Capture the cell that displays the provided text and extract its [X, Y] central coordinate. 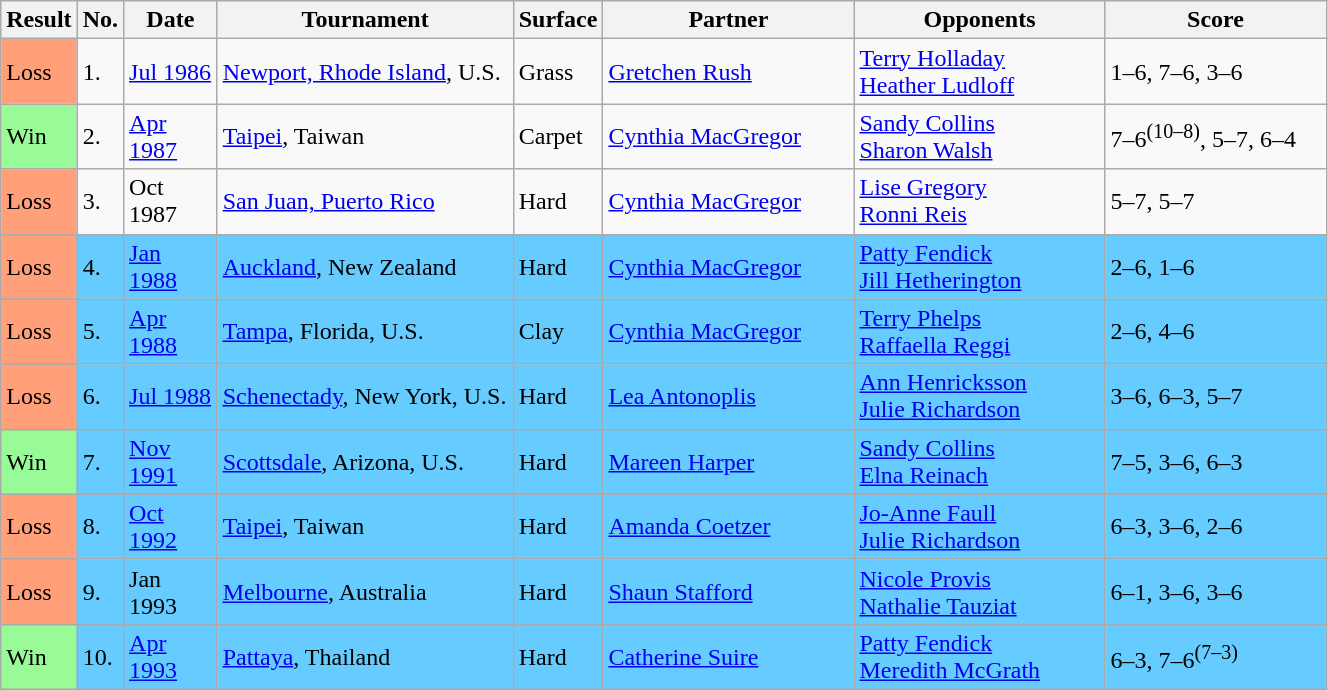
Jan 1993 [171, 592]
Jan 1988 [171, 266]
Clay [558, 332]
Nov 1991 [171, 462]
Shaun Stafford [728, 592]
8. [100, 526]
Patty Fendick Meredith McGrath [980, 656]
Opponents [980, 20]
Gretchen Rush [728, 72]
Terry Holladay Heather Ludloff [980, 72]
2. [100, 136]
Pattaya, Thailand [365, 656]
Grass [558, 72]
Result [39, 20]
Ann Henricksson Julie Richardson [980, 396]
5–7, 5–7 [1216, 202]
Jul 1986 [171, 72]
2–6, 1–6 [1216, 266]
9. [100, 592]
Partner [728, 20]
6–1, 3–6, 3–6 [1216, 592]
5. [100, 332]
No. [100, 20]
Catherine Suire [728, 656]
7–6(10–8), 5–7, 6–4 [1216, 136]
Score [1216, 20]
Oct 1987 [171, 202]
10. [100, 656]
Lise Gregory Ronni Reis [980, 202]
Date [171, 20]
Lea Antonoplis [728, 396]
1. [100, 72]
Patty Fendick Jill Hetherington [980, 266]
Jo-Anne Faull Julie Richardson [980, 526]
1–6, 7–6, 3–6 [1216, 72]
Tampa, Florida, U.S. [365, 332]
6–3, 7–6(7–3) [1216, 656]
Amanda Coetzer [728, 526]
Scottsdale, Arizona, U.S. [365, 462]
Sandy Collins Elna Reinach [980, 462]
Jul 1988 [171, 396]
Carpet [558, 136]
Mareen Harper [728, 462]
6–3, 3–6, 2–6 [1216, 526]
San Juan, Puerto Rico [365, 202]
6. [100, 396]
2–6, 4–6 [1216, 332]
3–6, 6–3, 5–7 [1216, 396]
Surface [558, 20]
Auckland, New Zealand [365, 266]
Melbourne, Australia [365, 592]
7. [100, 462]
Apr 1993 [171, 656]
Terry Phelps Raffaella Reggi [980, 332]
Sandy Collins Sharon Walsh [980, 136]
Schenectady, New York, U.S. [365, 396]
7–5, 3–6, 6–3 [1216, 462]
Tournament [365, 20]
Nicole Provis Nathalie Tauziat [980, 592]
Apr 1988 [171, 332]
Oct 1992 [171, 526]
Newport, Rhode Island, U.S. [365, 72]
4. [100, 266]
3. [100, 202]
Apr 1987 [171, 136]
